From the cell containing the given text, extract its center point as (x, y) coordinate. 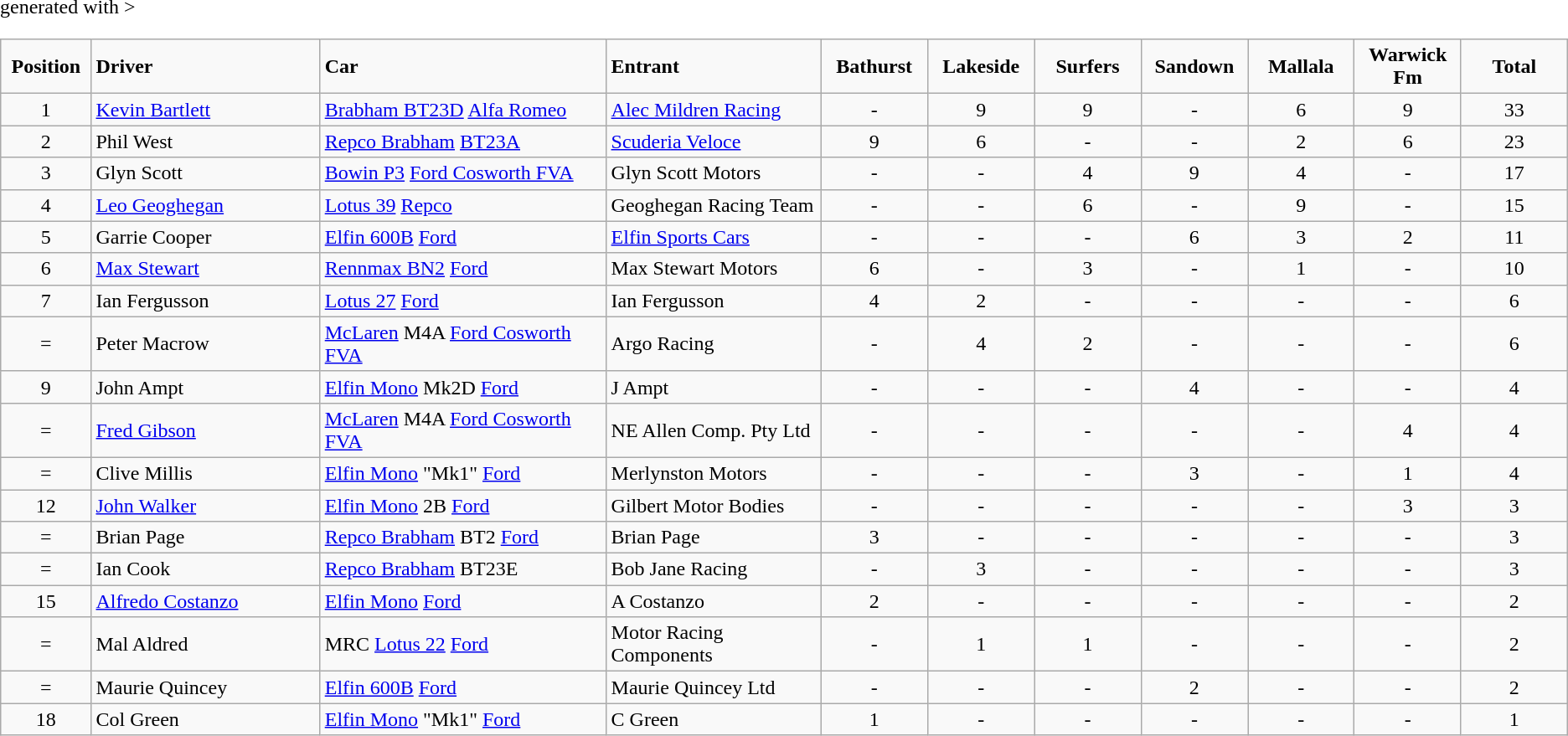
Mal Aldred (206, 645)
Motor Racing Components (714, 645)
Elfin Mono Ford (463, 601)
Driver (206, 67)
Rennmax BN2 Ford (463, 269)
Lotus 39 Repco (463, 205)
11 (1514, 237)
Bob Jane Racing (714, 569)
Peter Macrow (206, 343)
Repco Brabham BT2 Ford (463, 538)
Max Stewart Motors (714, 269)
Leo Geoghegan (206, 205)
Alfredo Costanzo (206, 601)
Bathurst (874, 67)
Alec Mildren Racing (714, 110)
17 (1514, 173)
Glyn Scott (206, 173)
33 (1514, 110)
Elfin Mono 2B Ford (463, 505)
Col Green (206, 719)
MRC Lotus 22 Ford (463, 645)
18 (46, 719)
Repco Brabham BT23A (463, 142)
Garrie Cooper (206, 237)
Geoghegan Racing Team (714, 205)
Phil West (206, 142)
5 (46, 237)
Gilbert Motor Bodies (714, 505)
Ian Cook (206, 569)
Kevin Bartlett (206, 110)
Elfin Mono Mk2D Ford (463, 387)
Scuderia Veloce (714, 142)
Repco Brabham BT23E (463, 569)
Maurie Quincey (206, 687)
Lakeside (981, 67)
7 (46, 301)
23 (1514, 142)
Fred Gibson (206, 430)
Maurie Quincey Ltd (714, 687)
Sandown (1194, 67)
Glyn Scott Motors (714, 173)
John Ampt (206, 387)
Car (463, 67)
12 (46, 505)
Merlynston Motors (714, 473)
10 (1514, 269)
C Green (714, 719)
Max Stewart (206, 269)
Brabham BT23D Alfa Romeo (463, 110)
Entrant (714, 67)
Mallala (1302, 67)
John Walker (206, 505)
Total (1514, 67)
J Ampt (714, 387)
Argo Racing (714, 343)
Warwick Fm (1408, 67)
Lotus 27 Ford (463, 301)
Bowin P3 Ford Cosworth FVA (463, 173)
Surfers (1087, 67)
NE Allen Comp. Pty Ltd (714, 430)
Position (46, 67)
Clive Millis (206, 473)
A Costanzo (714, 601)
Elfin Sports Cars (714, 237)
